Detect which cell encompasses the target text, then output its (x, y) center coordinate. 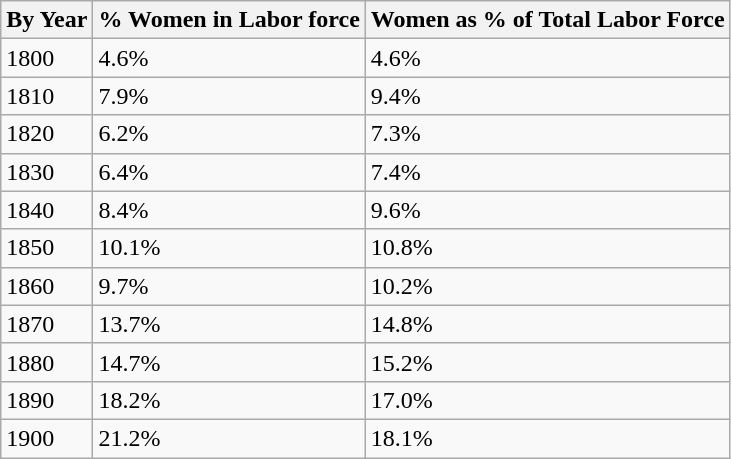
1870 (47, 324)
17.0% (548, 400)
% Women in Labor force (229, 20)
10.1% (229, 248)
9.6% (548, 210)
8.4% (229, 210)
21.2% (229, 438)
18.2% (229, 400)
1840 (47, 210)
9.7% (229, 286)
1810 (47, 96)
6.4% (229, 172)
10.8% (548, 248)
10.2% (548, 286)
1820 (47, 134)
1800 (47, 58)
1890 (47, 400)
Women as % of Total Labor Force (548, 20)
1860 (47, 286)
13.7% (229, 324)
15.2% (548, 362)
1850 (47, 248)
1900 (47, 438)
7.9% (229, 96)
7.3% (548, 134)
7.4% (548, 172)
By Year (47, 20)
1880 (47, 362)
18.1% (548, 438)
14.7% (229, 362)
14.8% (548, 324)
9.4% (548, 96)
1830 (47, 172)
6.2% (229, 134)
